For the text-containing cell, return its midpoint in [X, Y] coordinate format. 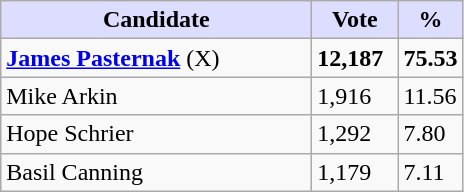
Hope Schrier [156, 134]
James Pasternak (X) [156, 58]
1,292 [355, 134]
Vote [355, 20]
Mike Arkin [156, 96]
Candidate [156, 20]
1,916 [355, 96]
% [430, 20]
7.11 [430, 172]
11.56 [430, 96]
75.53 [430, 58]
7.80 [430, 134]
Basil Canning [156, 172]
1,179 [355, 172]
12,187 [355, 58]
